Detect which cell encompasses the target text, then output its [x, y] center coordinate. 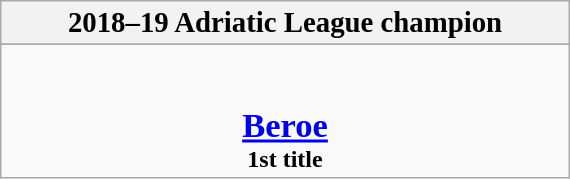
Beroe 1st title [284, 112]
2018–19 Adriatic League champion [284, 23]
